From the cell containing the given text, extract its center point as [X, Y] coordinate. 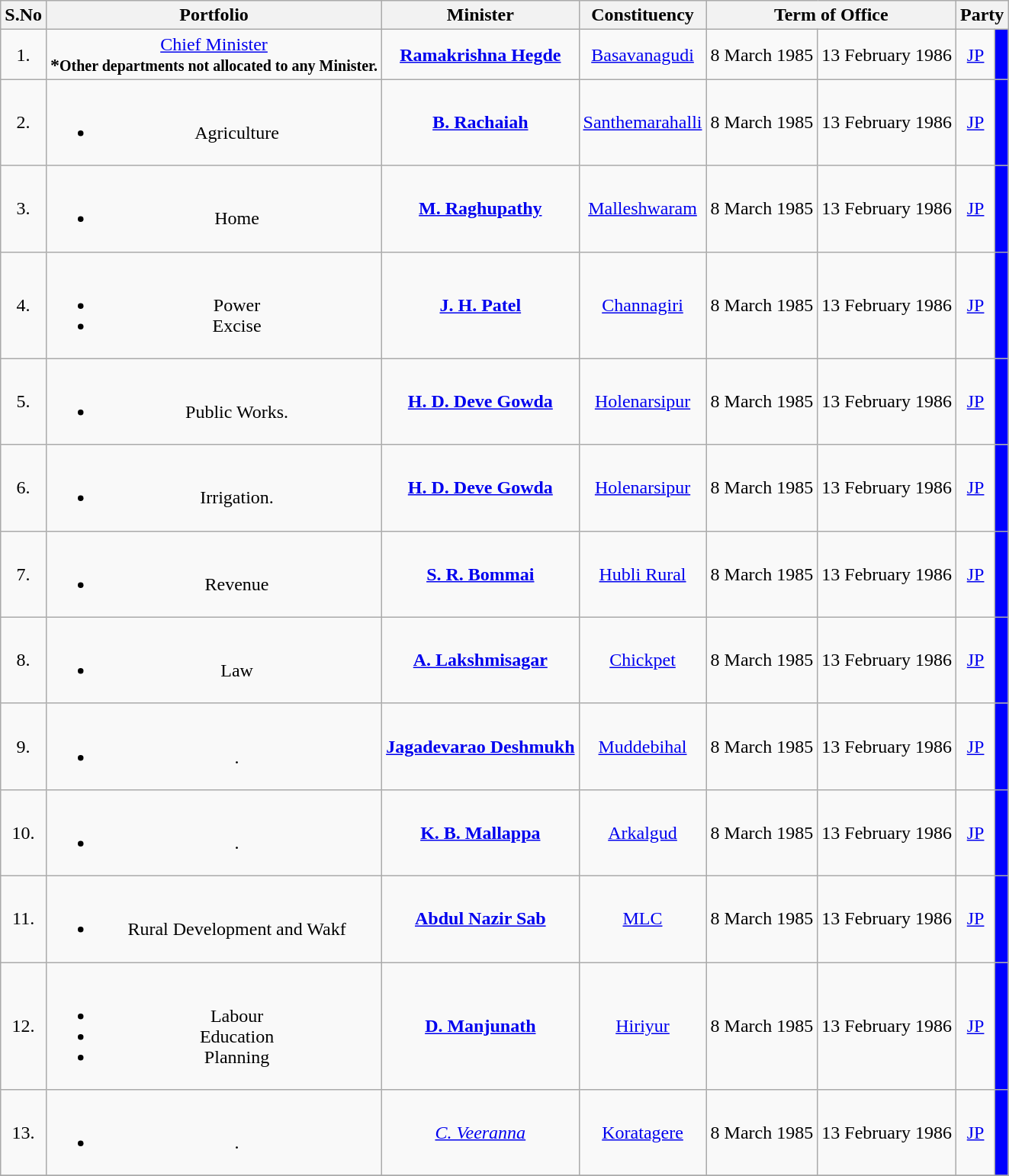
Hubli Rural [642, 574]
LabourEducationPlanning [214, 1027]
Term of Office [831, 15]
6. [24, 488]
Abdul Nazir Sab [480, 918]
Portfolio [214, 15]
Chickpet [642, 660]
Santhemarahalli [642, 122]
Law [214, 660]
Agriculture [214, 122]
13. [24, 1133]
Public Works. [214, 401]
Koratagere [642, 1133]
A. Lakshmisagar [480, 660]
Muddebihal [642, 746]
B. Rachaiah [480, 122]
C. Veeranna [480, 1133]
4. [24, 305]
Constituency [642, 15]
5. [24, 401]
Revenue [214, 574]
Arkalgud [642, 833]
K. B. Mallappa [480, 833]
11. [24, 918]
Ramakrishna Hegde [480, 55]
Channagiri [642, 305]
Rural Development and Wakf [214, 918]
S.No [24, 15]
Basavanagudi [642, 55]
Hiriyur [642, 1027]
12. [24, 1027]
Minister [480, 15]
Chief Minister*Other departments not allocated to any Minister. [214, 55]
7. [24, 574]
M. Raghupathy [480, 209]
J. H. Patel [480, 305]
1. [24, 55]
MLC [642, 918]
Home [214, 209]
S. R. Bommai [480, 574]
Irrigation. [214, 488]
9. [24, 746]
2. [24, 122]
10. [24, 833]
PowerExcise [214, 305]
3. [24, 209]
Malleshwaram [642, 209]
Party [982, 15]
8. [24, 660]
D. Manjunath [480, 1027]
Jagadevarao Deshmukh [480, 746]
